Pinpoint the cell where the given text exists, returning its [X, Y] midpoint coordinate. 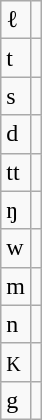
n [16, 324]
m [16, 286]
ŋ [16, 210]
t [16, 58]
d [16, 134]
s [16, 96]
K [16, 362]
ℓ [16, 20]
w [16, 248]
g [16, 400]
tt [16, 172]
